Identify which cell holds the provided text, then report its [X, Y] central coordinate. 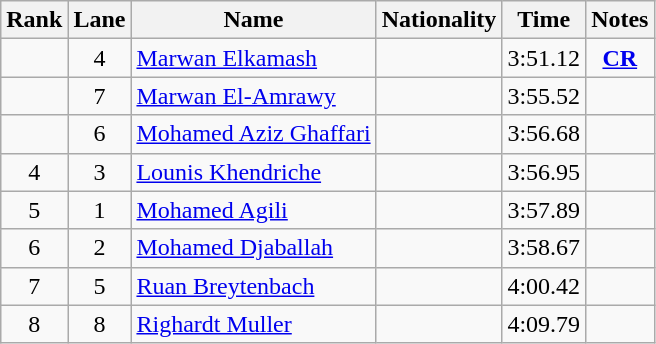
Name [254, 20]
Marwan El-Amrawy [254, 96]
3:55.52 [544, 96]
Mohamed Agili [254, 210]
Marwan Elkamash [254, 58]
1 [100, 210]
Time [544, 20]
3:56.68 [544, 134]
3:57.89 [544, 210]
4:09.79 [544, 324]
Notes [620, 20]
Righardt Muller [254, 324]
Ruan Breytenbach [254, 286]
Rank [34, 20]
Nationality [439, 20]
4:00.42 [544, 286]
3:58.67 [544, 248]
Lane [100, 20]
CR [620, 58]
2 [100, 248]
3:51.12 [544, 58]
3:56.95 [544, 172]
3 [100, 172]
Lounis Khendriche [254, 172]
Mohamed Djaballah [254, 248]
Mohamed Aziz Ghaffari [254, 134]
